Capture the cell that displays the provided text and extract its [x, y] central coordinate. 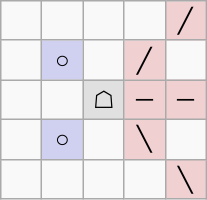
☖ [104, 100]
